Extract the [X, Y] coordinate from the center of the cell holding the provided text.  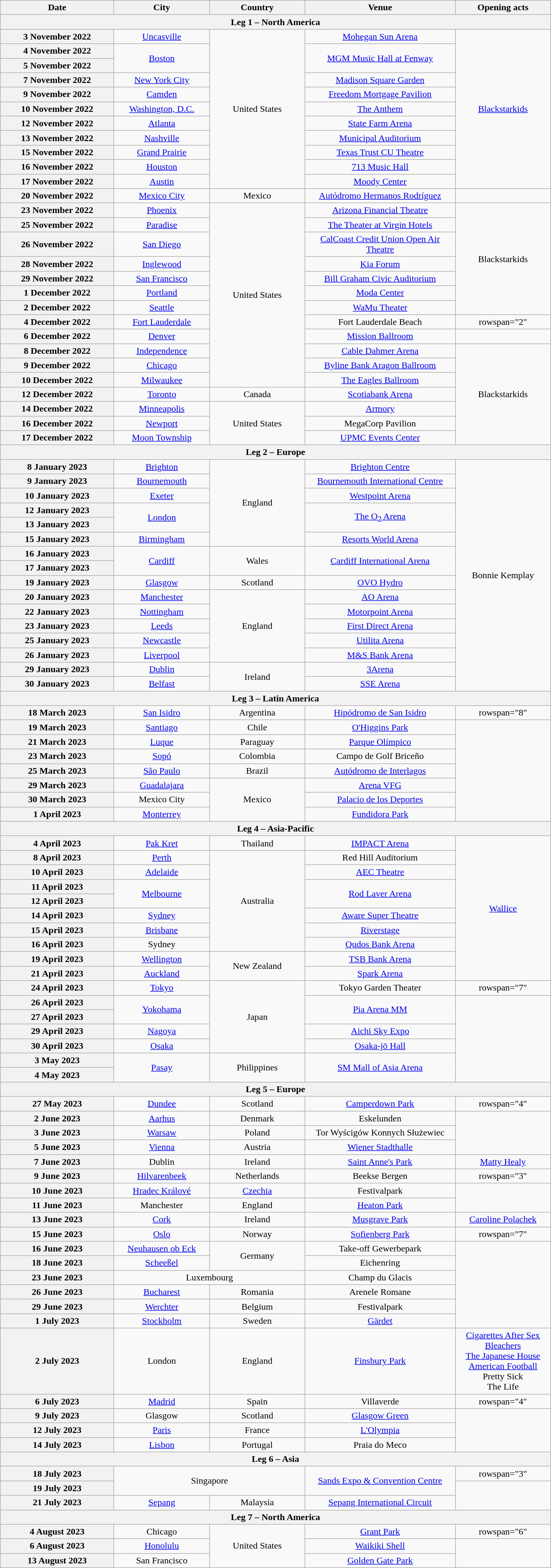
Praia do Meco [380, 1445]
Nagoya [162, 1031]
29 April 2023 [57, 1031]
Austria [257, 1147]
25 January 2023 [57, 640]
Fort Lauderdale Beach [380, 322]
14 December 2022 [57, 409]
CalCoast Credit Union Open Air Theatre [380, 244]
5 November 2022 [57, 65]
15 June 2023 [57, 1234]
17 December 2022 [57, 438]
16 April 2023 [57, 945]
Poland [257, 1133]
Leg 4 – Asia-Pacific [275, 829]
Sands Expo & Convention Centre [380, 1481]
Portland [162, 293]
Saint Anne's Park [380, 1162]
Beekse Bergen [380, 1176]
WaMu Theater [380, 307]
Tor Wyścigów Konnych Służewiec [380, 1133]
Texas Trust CU Theatre [380, 152]
6 July 2023 [57, 1401]
23 March 2023 [57, 756]
26 June 2023 [57, 1292]
3 November 2022 [57, 37]
Stockholm [162, 1321]
Motorpoint Arena [380, 611]
Lisbon [162, 1445]
Romania [257, 1292]
Boston [162, 58]
Parque Olímpico [380, 742]
Resorts World Arena [380, 539]
Warsaw [162, 1133]
Arenele Romane [380, 1292]
Moda Center [380, 293]
Matty Healy [503, 1162]
Atlanta [162, 123]
Bournemouth [162, 481]
Fundidora Park [380, 814]
30 April 2023 [57, 1046]
Colombia [257, 756]
14 April 2023 [57, 916]
Scotiabank Arena [380, 394]
Cardiff International Arena [380, 561]
Byline Bank Aragon Ballroom [380, 365]
Netherlands [257, 1176]
Venue [380, 8]
Mission Ballroom [380, 336]
15 April 2023 [57, 930]
New Zealand [257, 966]
OVO Hydro [380, 582]
rowspan="6" [503, 1531]
18 June 2023 [57, 1263]
Leg 1 – North America [275, 22]
Pak Kret [162, 843]
Leg 6 – Asia [275, 1459]
Toronto [162, 394]
Seattle [162, 307]
2 July 2023 [57, 1361]
São Paulo [162, 771]
Municipal Auditorium [380, 138]
Sweden [257, 1321]
Bonnie Kemplay [503, 575]
Houston [162, 167]
29 January 2023 [57, 670]
Thailand [257, 843]
19 July 2023 [57, 1488]
3 May 2023 [57, 1060]
Armory [380, 409]
Canada [257, 394]
Wales [257, 561]
Pia Arena MM [380, 1010]
Gärdet [380, 1321]
Qudos Bank Arena [380, 945]
17 November 2022 [57, 181]
10 June 2023 [57, 1191]
5 June 2023 [57, 1147]
Independence [162, 351]
Milwaukee [162, 380]
AO Arena [380, 597]
Liverpool [162, 655]
Wellington [162, 959]
9 December 2022 [57, 365]
12 December 2022 [57, 394]
Kia Forum [380, 264]
Malaysia [257, 1503]
Leg 5 – Europe [275, 1089]
Westpoint Arena [380, 496]
O'Higgins Park [380, 727]
Grant Park [380, 1531]
16 June 2023 [57, 1248]
Cable Dahmer Arena [380, 351]
4 April 2023 [57, 843]
Camden [162, 94]
Freedom Mortgage Pavilion [380, 94]
16 December 2022 [57, 423]
Portugal [257, 1445]
2 June 2023 [57, 1118]
18 March 2023 [57, 713]
Chile [257, 727]
19 April 2023 [57, 959]
Glasgow Green [380, 1416]
21 March 2023 [57, 742]
Belfast [162, 684]
6 December 2022 [57, 336]
Caroline Polachek [503, 1220]
Campo de Golf Briceño [380, 756]
Uncasville [162, 37]
27 April 2023 [57, 1017]
Take-off Gewerbepark [380, 1248]
Norway [257, 1234]
IMPACT Arena [380, 843]
Brisbane [162, 930]
Autódromo de Interlagos [380, 771]
Vienna [162, 1147]
rowspan="8" [503, 713]
Wallice [503, 908]
4 August 2023 [57, 1531]
12 January 2023 [57, 510]
Leg 3 – Latin America [275, 698]
New York City [162, 80]
3 June 2023 [57, 1133]
MGM Music Hall at Fenway [380, 58]
Argentina [257, 713]
Honolulu [162, 1546]
Cigarettes After SexBleachersThe Japanese HouseAmerican FootballPretty SickThe Life [503, 1361]
Utilita Arena [380, 640]
Riverstage [380, 930]
Aichi Sky Expo [380, 1031]
26 November 2022 [57, 244]
AEC Theatre [380, 872]
1 December 2022 [57, 293]
Inglewood [162, 264]
Sofienberg Park [380, 1234]
9 June 2023 [57, 1176]
12 July 2023 [57, 1430]
10 December 2022 [57, 380]
Camperdown Park [380, 1104]
Autódromo Hermanos Rodríguez [380, 196]
Japan [257, 1017]
3Arena [380, 670]
Newcastle [162, 640]
Pasay [162, 1067]
26 January 2023 [57, 655]
Scheeßel [162, 1263]
10 January 2023 [57, 496]
The Eagles Ballroom [380, 380]
14 July 2023 [57, 1445]
rowspan="2" [503, 322]
Denmark [257, 1118]
Brighton Centre [380, 467]
1 April 2023 [57, 814]
Bill Graham Civic Auditorium [380, 278]
11 June 2023 [57, 1205]
Dundee [162, 1104]
Germany [257, 1256]
2 December 2022 [57, 307]
Heaton Park [380, 1205]
Singapore [210, 1481]
Yokohama [162, 1010]
Eichenring [380, 1263]
Brazil [257, 771]
Waikiki Shell [380, 1546]
Birmingham [162, 539]
Minneapolis [162, 409]
Tokyo [162, 988]
9 July 2023 [57, 1416]
26 April 2023 [57, 1002]
8 December 2022 [57, 351]
Osaka-jō Hall [380, 1046]
Exeter [162, 496]
Oslo [162, 1234]
29 June 2023 [57, 1306]
8 April 2023 [57, 857]
20 January 2023 [57, 597]
Hradec Králové [162, 1191]
9 November 2022 [57, 94]
Nashville [162, 138]
18 July 2023 [57, 1474]
Bucharest [162, 1292]
Paris [162, 1430]
State Farm Arena [380, 123]
13 August 2023 [57, 1560]
4 December 2022 [57, 322]
L'Olympia [380, 1430]
12 November 2022 [57, 123]
23 June 2023 [57, 1277]
France [257, 1430]
16 November 2022 [57, 167]
Santiago [162, 727]
1 July 2023 [57, 1321]
15 November 2022 [57, 152]
Moody Center [380, 181]
Rod Laver Arena [380, 894]
Leg 7 – North America [275, 1517]
Czechia [257, 1191]
MegaCorp Pavilion [380, 423]
21 April 2023 [57, 973]
Washington, D.C. [162, 109]
Paraguay [257, 742]
Tokyo Garden Theater [380, 988]
Aarhus [162, 1118]
713 Music Hall [380, 167]
Madison Square Garden [380, 80]
Champ du Glacis [380, 1277]
30 January 2023 [57, 684]
Monterrey [162, 814]
4 May 2023 [57, 1075]
13 November 2022 [57, 138]
Finsbury Park [380, 1361]
Australia [257, 901]
Cardiff [162, 561]
SM Mall of Asia Arena [380, 1067]
10 November 2022 [57, 109]
San Diego [162, 244]
Arena VFG [380, 785]
Golden Gate Park [380, 1560]
Werchter [162, 1306]
Musgrave Park [380, 1220]
Leeds [162, 626]
Mohegan Sun Arena [380, 37]
San Isidro [162, 713]
Opening acts [503, 8]
Nottingham [162, 611]
29 November 2022 [57, 278]
The Theater at Virgin Hotels [380, 225]
12 April 2023 [57, 901]
Grand Prairie [162, 152]
17 January 2023 [57, 568]
25 March 2023 [57, 771]
Cork [162, 1220]
Brighton [162, 467]
Date [57, 8]
Luque [162, 742]
8 January 2023 [57, 467]
Philippines [257, 1067]
10 April 2023 [57, 872]
Melbourne [162, 894]
M&S Bank Arena [380, 655]
Neuhausen ob Eck [162, 1248]
Aware Super Theatre [380, 916]
22 January 2023 [57, 611]
11 April 2023 [57, 887]
7 June 2023 [57, 1162]
Adelaide [162, 872]
Hilvarenbeek [162, 1176]
Osaka [162, 1046]
City [162, 8]
23 November 2022 [57, 210]
Palacio de los Deportes [380, 800]
Country [257, 8]
Sepang International Circuit [380, 1503]
Leg 2 – Europe [275, 452]
First Direct Arena [380, 626]
SSE Arena [380, 684]
7 November 2022 [57, 80]
The O2 Arena [380, 517]
Bournemouth International Centre [380, 481]
Perth [162, 857]
Sepang [162, 1503]
30 March 2023 [57, 800]
16 January 2023 [57, 553]
Paradise [162, 225]
4 November 2022 [57, 51]
23 January 2023 [57, 626]
Auckland [162, 973]
Eskelunden [380, 1118]
6 August 2023 [57, 1546]
Wiener Stadthalle [380, 1147]
13 June 2023 [57, 1220]
Fort Lauderdale [162, 322]
Moon Township [162, 438]
19 March 2023 [57, 727]
20 November 2022 [57, 196]
Madrid [162, 1401]
Hipódromo de San Isidro [380, 713]
24 April 2023 [57, 988]
Sopó [162, 756]
15 January 2023 [57, 539]
21 July 2023 [57, 1503]
Austin [162, 181]
TSB Bank Arena [380, 959]
27 May 2023 [57, 1104]
Arizona Financial Theatre [380, 210]
Spain [257, 1401]
The Anthem [380, 109]
Phoenix [162, 210]
Villaverde [380, 1401]
Newport [162, 423]
UPMC Events Center [380, 438]
Denver [162, 336]
19 January 2023 [57, 582]
28 November 2022 [57, 264]
29 March 2023 [57, 785]
Guadalajara [162, 785]
Red Hill Auditorium [380, 857]
13 January 2023 [57, 525]
Luxembourg [210, 1277]
Spark Arena [380, 973]
9 January 2023 [57, 481]
Belgium [257, 1306]
25 November 2022 [57, 225]
